Detect which cell encompasses the target text, then output its [X, Y] center coordinate. 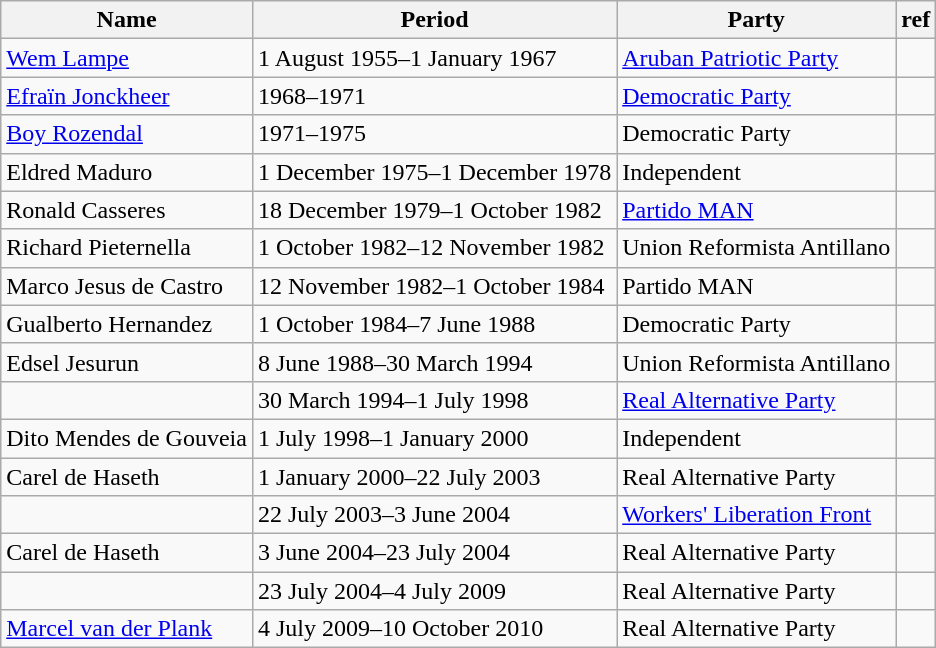
8 June 1988–30 March 1994 [434, 362]
1968–1971 [434, 96]
1 July 1998–1 January 2000 [434, 438]
1971–1975 [434, 134]
22 July 2003–3 June 2004 [434, 515]
1 October 1984–7 June 1988 [434, 324]
Richard Pieternella [127, 248]
Gualberto Hernandez [127, 324]
Wem Lampe [127, 58]
Marco Jesus de Castro [127, 286]
23 July 2004–4 July 2009 [434, 591]
Workers' Liberation Front [756, 515]
ref [916, 20]
Name [127, 20]
Marcel van der Plank [127, 629]
1 October 1982–12 November 1982 [434, 248]
1 August 1955–1 January 1967 [434, 58]
12 November 1982–1 October 1984 [434, 286]
Ronald Casseres [127, 210]
18 December 1979–1 October 1982 [434, 210]
1 December 1975–1 December 1978 [434, 172]
3 June 2004–23 July 2004 [434, 553]
Party [756, 20]
Period [434, 20]
Eldred Maduro [127, 172]
1 January 2000–22 July 2003 [434, 477]
Efraïn Jonckheer [127, 96]
Edsel Jesurun [127, 362]
Dito Mendes de Gouveia [127, 438]
Boy Rozendal [127, 134]
30 March 1994–1 July 1998 [434, 400]
Aruban Patriotic Party [756, 58]
4 July 2009–10 October 2010 [434, 629]
